Extract the (X, Y) coordinate from the center of the cell holding the provided text.  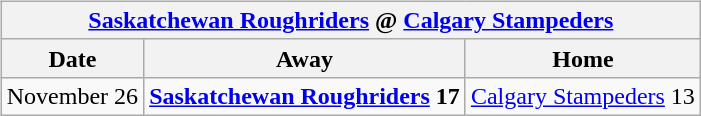
Saskatchewan Roughriders @ Calgary Stampeders (350, 20)
Date (72, 58)
Away (305, 58)
November 26 (72, 96)
Calgary Stampeders 13 (582, 96)
Home (582, 58)
Saskatchewan Roughriders 17 (305, 96)
